Provide the (X, Y) coordinate of the cell's center where the given text is located.  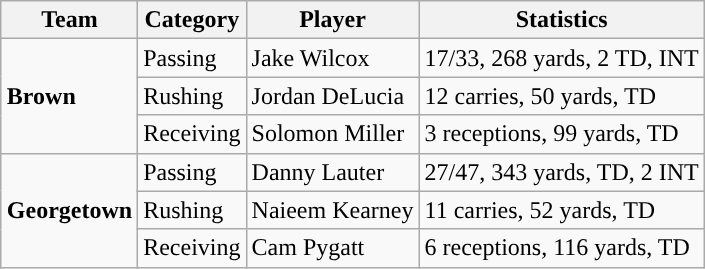
Team (69, 20)
27/47, 343 yards, TD, 2 INT (562, 172)
17/33, 268 yards, 2 TD, INT (562, 58)
Statistics (562, 20)
Jake Wilcox (332, 58)
Solomon Miller (332, 134)
Jordan DeLucia (332, 96)
Cam Pygatt (332, 248)
3 receptions, 99 yards, TD (562, 134)
Georgetown (69, 210)
Player (332, 20)
6 receptions, 116 yards, TD (562, 248)
Naieem Kearney (332, 210)
11 carries, 52 yards, TD (562, 210)
12 carries, 50 yards, TD (562, 96)
Danny Lauter (332, 172)
Category (192, 20)
Brown (69, 96)
